Capture the cell that displays the provided text and extract its [X, Y] central coordinate. 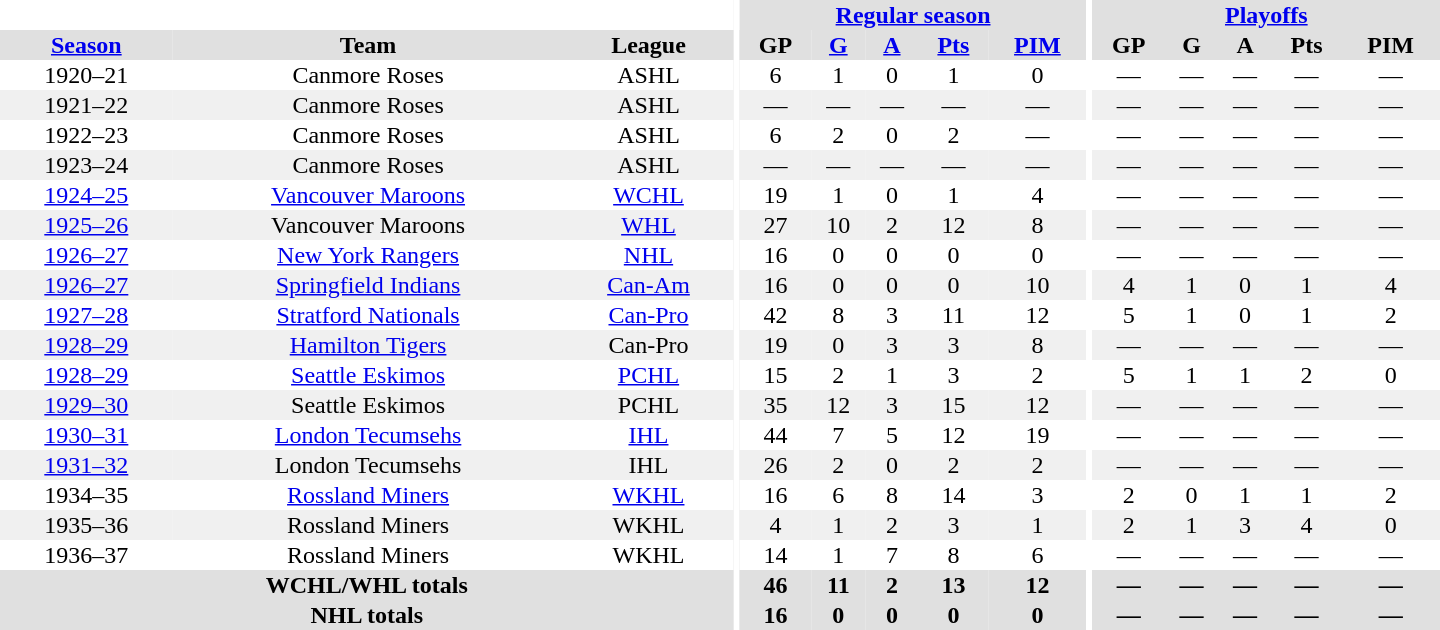
1923–24 [86, 165]
1935–36 [86, 525]
Regular season [912, 15]
44 [775, 435]
Springfield Indians [368, 285]
35 [775, 405]
46 [775, 585]
1924–25 [86, 195]
Season [86, 45]
1921–22 [86, 105]
NHL [648, 255]
27 [775, 225]
WCHL/WHL totals [366, 585]
13 [954, 585]
42 [775, 315]
1920–21 [86, 75]
WCHL [648, 195]
1930–31 [86, 435]
Stratford Nationals [368, 315]
New York Rangers [368, 255]
26 [775, 465]
1922–23 [86, 135]
1929–30 [86, 405]
1934–35 [86, 495]
1927–28 [86, 315]
League [648, 45]
Hamilton Tigers [368, 345]
WHL [648, 225]
Team [368, 45]
Can-Am [648, 285]
NHL totals [366, 615]
1925–26 [86, 225]
1936–37 [86, 555]
Playoffs [1266, 15]
1931–32 [86, 465]
